Return the (X, Y) coordinate for the center point of the cell that contains the specified text.  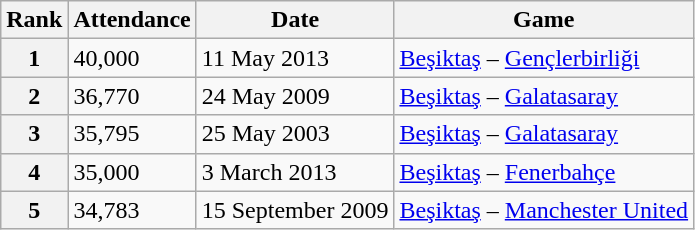
Date (295, 20)
35,000 (132, 172)
Beşiktaş – Gençlerbirliği (544, 58)
35,795 (132, 134)
Beşiktaş – Manchester United (544, 210)
3 March 2013 (295, 172)
25 May 2003 (295, 134)
Beşiktaş – Fenerbahçe (544, 172)
15 September 2009 (295, 210)
34,783 (132, 210)
24 May 2009 (295, 96)
2 (34, 96)
3 (34, 134)
40,000 (132, 58)
Attendance (132, 20)
11 May 2013 (295, 58)
Game (544, 20)
1 (34, 58)
5 (34, 210)
36,770 (132, 96)
Rank (34, 20)
4 (34, 172)
